Locate the cell with the specified text and output its (x, y) center coordinate. 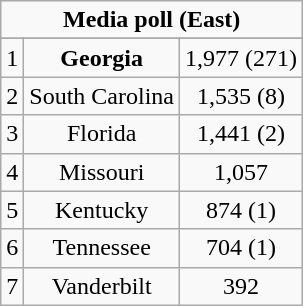
1,057 (242, 172)
South Carolina (102, 96)
6 (12, 248)
1,441 (2) (242, 134)
1,535 (8) (242, 96)
874 (1) (242, 210)
Georgia (102, 58)
Vanderbilt (102, 286)
Media poll (East) (152, 20)
392 (242, 286)
4 (12, 172)
1,977 (271) (242, 58)
704 (1) (242, 248)
Kentucky (102, 210)
1 (12, 58)
Florida (102, 134)
2 (12, 96)
Missouri (102, 172)
Tennessee (102, 248)
3 (12, 134)
7 (12, 286)
5 (12, 210)
